Capture the cell that displays the provided text and extract its [x, y] central coordinate. 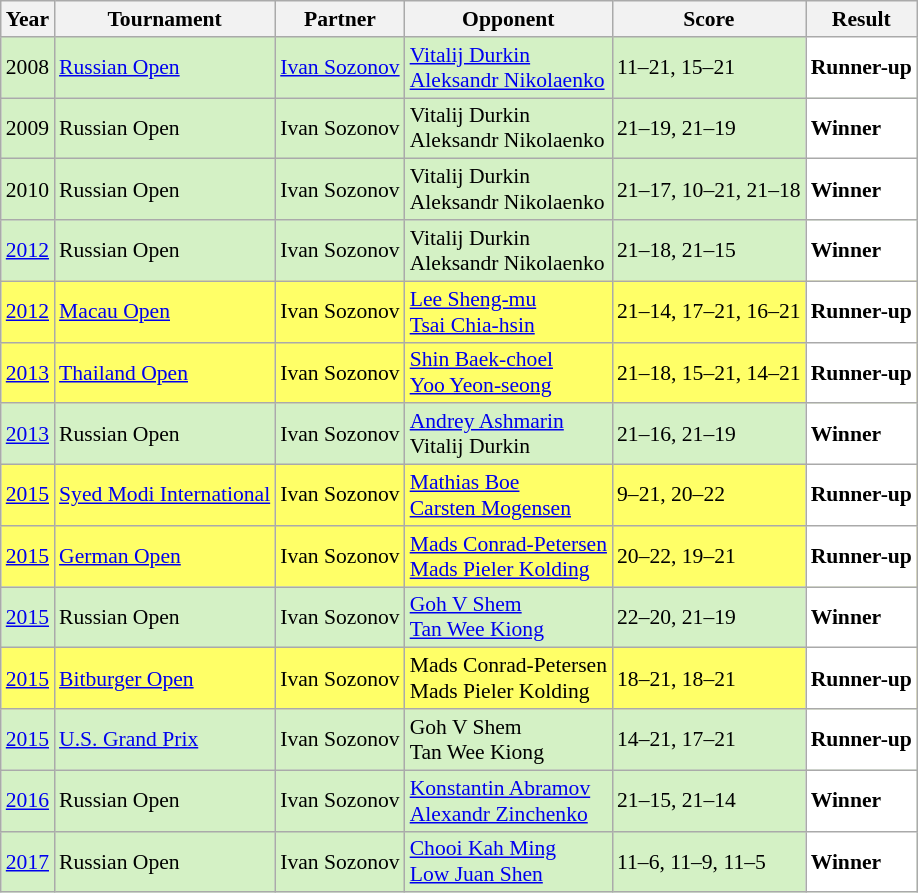
21–15, 21–14 [709, 800]
U.S. Grand Prix [164, 740]
Andrey Ashmarin Vitalij Durkin [508, 434]
2010 [28, 190]
21–17, 10–21, 21–18 [709, 190]
2017 [28, 862]
Shin Baek-choel Yoo Yeon-seong [508, 372]
18–21, 18–21 [709, 678]
22–20, 21–19 [709, 618]
German Open [164, 556]
Score [709, 19]
2016 [28, 800]
Opponent [508, 19]
Tournament [164, 19]
21–14, 17–21, 16–21 [709, 312]
Result [862, 19]
Syed Modi International [164, 496]
21–18, 21–15 [709, 250]
9–21, 20–22 [709, 496]
21–19, 21–19 [709, 128]
2009 [28, 128]
21–16, 21–19 [709, 434]
14–21, 17–21 [709, 740]
Chooi Kah Ming Low Juan Shen [508, 862]
Bitburger Open [164, 678]
11–21, 15–21 [709, 68]
Partner [340, 19]
Macau Open [164, 312]
20–22, 19–21 [709, 556]
21–18, 15–21, 14–21 [709, 372]
Konstantin Abramov Alexandr Zinchenko [508, 800]
Year [28, 19]
11–6, 11–9, 11–5 [709, 862]
2008 [28, 68]
Thailand Open [164, 372]
Mathias Boe Carsten Mogensen [508, 496]
Lee Sheng-mu Tsai Chia-hsin [508, 312]
